Pinpoint the cell where the given text exists, returning its (x, y) midpoint coordinate. 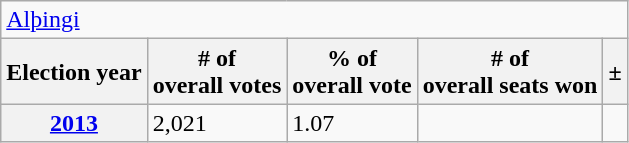
Election year (74, 72)
% ofoverall vote (352, 72)
1.07 (352, 123)
# ofoverall votes (217, 72)
2,021 (217, 123)
# ofoverall seats won (510, 72)
± (615, 72)
Alþingi (314, 20)
2013 (74, 123)
